Pinpoint the cell where the given text exists, returning its [X, Y] midpoint coordinate. 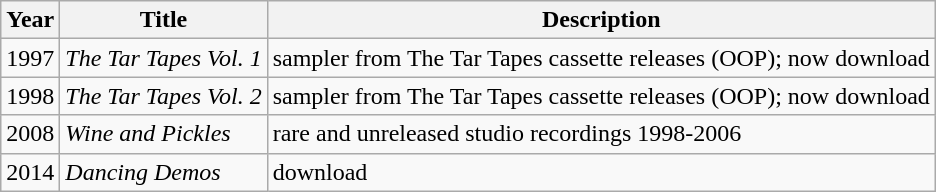
Year [30, 20]
1998 [30, 96]
Description [601, 20]
download [601, 172]
Wine and Pickles [164, 134]
2008 [30, 134]
The Tar Tapes Vol. 2 [164, 96]
Title [164, 20]
2014 [30, 172]
Dancing Demos [164, 172]
1997 [30, 58]
The Tar Tapes Vol. 1 [164, 58]
rare and unreleased studio recordings 1998-2006 [601, 134]
